Output the [X, Y] coordinate of the center of the cell containing the given text.  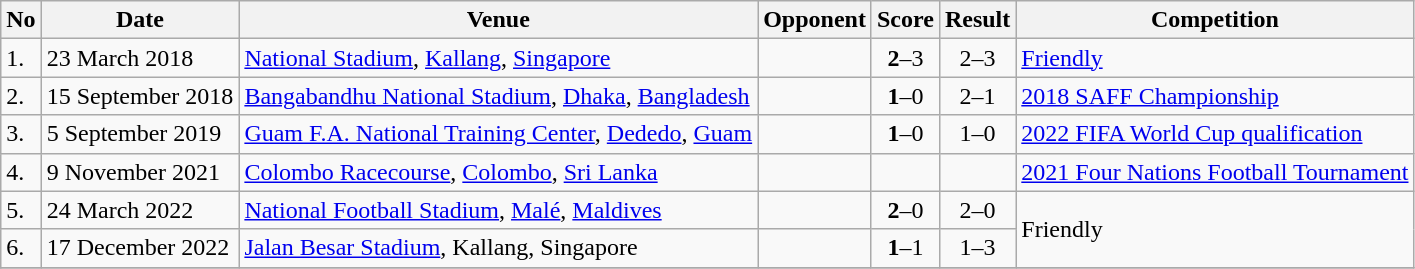
5 September 2019 [140, 134]
Guam F.A. National Training Center, Dededo, Guam [498, 134]
17 December 2022 [140, 248]
Colombo Racecourse, Colombo, Sri Lanka [498, 172]
Opponent [815, 20]
Score [905, 20]
Bangabandhu National Stadium, Dhaka, Bangladesh [498, 96]
2. [21, 96]
Venue [498, 20]
National Football Stadium, Malé, Maldives [498, 210]
2021 Four Nations Football Tournament [1215, 172]
4. [21, 172]
1. [21, 58]
6. [21, 248]
Jalan Besar Stadium, Kallang, Singapore [498, 248]
15 September 2018 [140, 96]
Result [977, 20]
9 November 2021 [140, 172]
5. [21, 210]
Competition [1215, 20]
1–3 [977, 248]
2018 SAFF Championship [1215, 96]
2022 FIFA World Cup qualification [1215, 134]
National Stadium, Kallang, Singapore [498, 58]
24 March 2022 [140, 210]
No [21, 20]
1–1 [905, 248]
Date [140, 20]
23 March 2018 [140, 58]
2–1 [977, 96]
3. [21, 134]
